Scan for the cell matching the given text and deliver its (x, y) coordinate at center. 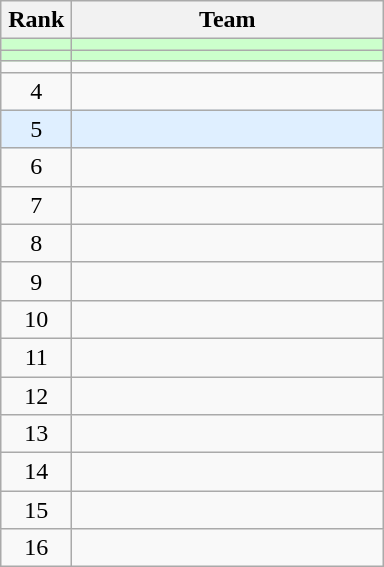
7 (36, 205)
12 (36, 395)
15 (36, 510)
8 (36, 243)
14 (36, 472)
6 (36, 167)
9 (36, 281)
11 (36, 357)
5 (36, 129)
Team (228, 20)
4 (36, 91)
Rank (36, 20)
10 (36, 319)
13 (36, 434)
16 (36, 548)
